Identify which cell holds the provided text, then report its (x, y) central coordinate. 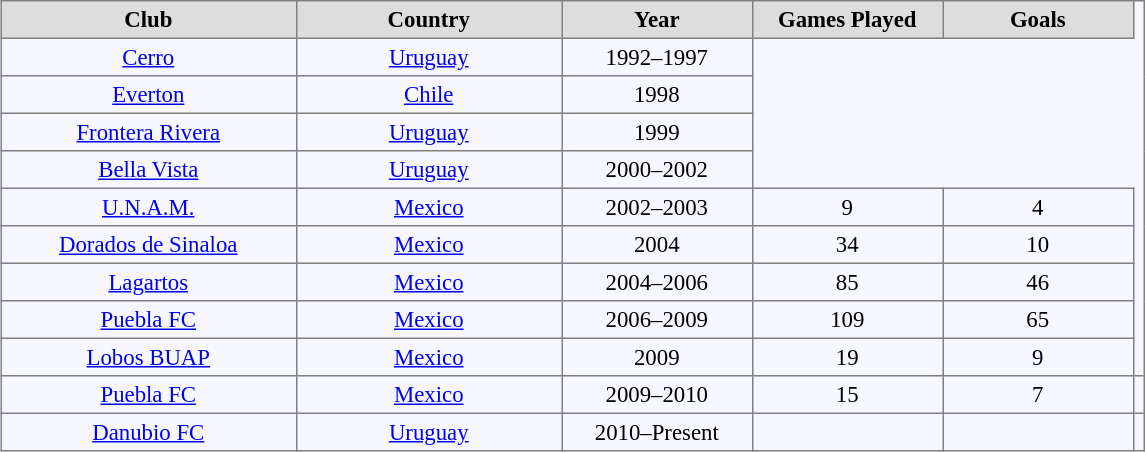
Goals (1037, 20)
2000–2002 (657, 170)
U.N.A.M. (148, 207)
10 (1037, 245)
Danubio FC (148, 432)
Country (429, 20)
46 (1037, 282)
Chile (429, 95)
1998 (657, 95)
Club (148, 20)
Year (657, 20)
4 (1037, 207)
65 (1037, 320)
85 (847, 282)
2004–2006 (657, 282)
Dorados de Sinaloa (148, 245)
2009 (657, 357)
2009–2010 (657, 395)
1999 (657, 132)
7 (1037, 395)
19 (847, 357)
Lobos BUAP (148, 357)
2010–Present (657, 432)
Everton (148, 95)
109 (847, 320)
Cerro (148, 57)
2002–2003 (657, 207)
15 (847, 395)
34 (847, 245)
Games Played (847, 20)
Bella Vista (148, 170)
Lagartos (148, 282)
2006–2009 (657, 320)
1992–1997 (657, 57)
2004 (657, 245)
Frontera Rivera (148, 132)
